Return (X, Y) of the center of cell containing provided text 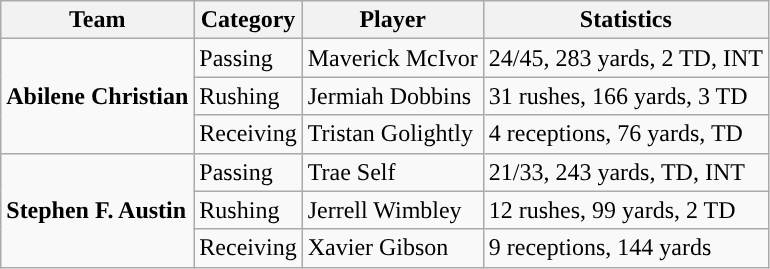
21/33, 243 yards, TD, INT (626, 172)
Trae Self (392, 172)
31 rushes, 166 yards, 3 TD (626, 96)
9 receptions, 144 yards (626, 248)
Category (248, 20)
Jermiah Dobbins (392, 96)
Team (98, 20)
4 receptions, 76 yards, TD (626, 134)
Tristan Golightly (392, 134)
24/45, 283 yards, 2 TD, INT (626, 58)
12 rushes, 99 yards, 2 TD (626, 210)
Abilene Christian (98, 96)
Jerrell Wimbley (392, 210)
Xavier Gibson (392, 248)
Statistics (626, 20)
Maverick McIvor (392, 58)
Player (392, 20)
Stephen F. Austin (98, 210)
